Output the (x, y) coordinate of the center of the cell containing the given text.  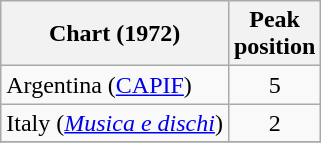
2 (274, 123)
Italy (Musica e dischi) (115, 123)
Argentina (CAPIF) (115, 85)
5 (274, 85)
Peakposition (274, 34)
Chart (1972) (115, 34)
